Determine the (X, Y) coordinate at the center of the cell enclosing the given text.  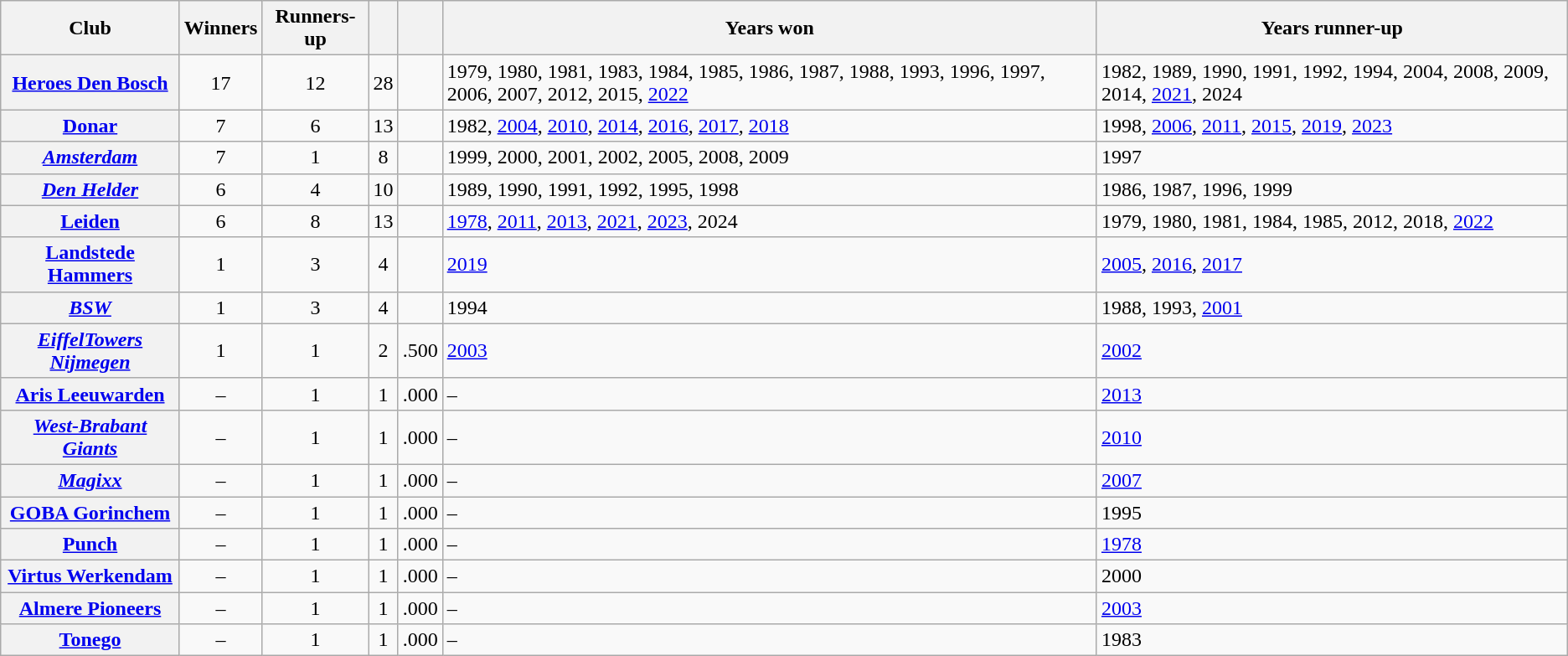
GOBA Gorinchem (90, 512)
Donar (90, 126)
Years runner-up (1332, 28)
Virtus Werkendam (90, 576)
2005, 2016, 2017 (1332, 265)
10 (384, 189)
1989, 1990, 1991, 1992, 1995, 1998 (769, 189)
1983 (1332, 640)
1998, 2006, 2011, 2015, 2019, 2023 (1332, 126)
2007 (1332, 480)
Punch (90, 545)
1994 (769, 307)
1988, 1993, 2001 (1332, 307)
1982, 2004, 2010, 2014, 2016, 2017, 2018 (769, 126)
1982, 1989, 1990, 1991, 1992, 1994, 2004, 2008, 2009, 2014, 2021, 2024 (1332, 82)
1979, 1980, 1981, 1983, 1984, 1985, 1986, 1987, 1988, 1993, 1996, 1997, 2006, 2007, 2012, 2015, 2022 (769, 82)
Runners-up (315, 28)
Years won (769, 28)
.500 (420, 350)
1995 (1332, 512)
West-Brabant Giants (90, 437)
1986, 1987, 1996, 1999 (1332, 189)
Leiden (90, 221)
Amsterdam (90, 158)
BSW (90, 307)
Tonego (90, 640)
Magixx (90, 480)
Almere Pioneers (90, 608)
17 (221, 82)
EiffelTowers Nijmegen (90, 350)
2000 (1332, 576)
1997 (1332, 158)
2 (384, 350)
Landstede Hammers (90, 265)
2013 (1332, 394)
28 (384, 82)
1978, 2011, 2013, 2021, 2023, 2024 (769, 221)
1999, 2000, 2001, 2002, 2005, 2008, 2009 (769, 158)
2010 (1332, 437)
12 (315, 82)
2019 (769, 265)
Winners (221, 28)
Club (90, 28)
Den Helder (90, 189)
1978 (1332, 545)
2002 (1332, 350)
Heroes Den Bosch (90, 82)
Aris Leeuwarden (90, 394)
1979, 1980, 1981, 1984, 1985, 2012, 2018, 2022 (1332, 221)
